Identify which cell holds the provided text, then report its [x, y] central coordinate. 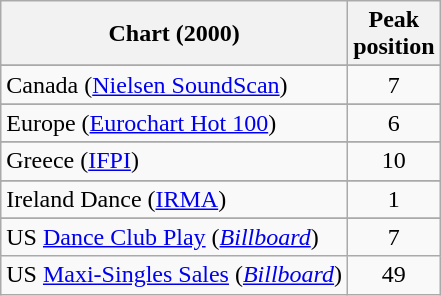
10 [394, 161]
Europe (Eurochart Hot 100) [174, 123]
49 [394, 275]
6 [394, 123]
1 [394, 199]
US Maxi-Singles Sales (Billboard) [174, 275]
Canada (Nielsen SoundScan) [174, 85]
Ireland Dance (IRMA) [174, 199]
US Dance Club Play (Billboard) [174, 237]
Greece (IFPI) [174, 161]
Peakposition [394, 34]
Chart (2000) [174, 34]
